Extract the [x, y] coordinate from the center of the cell holding the provided text.  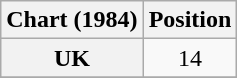
14 [190, 58]
UK [72, 58]
Position [190, 20]
Chart (1984) [72, 20]
